Locate the cell with the specified text and output its [X, Y] center coordinate. 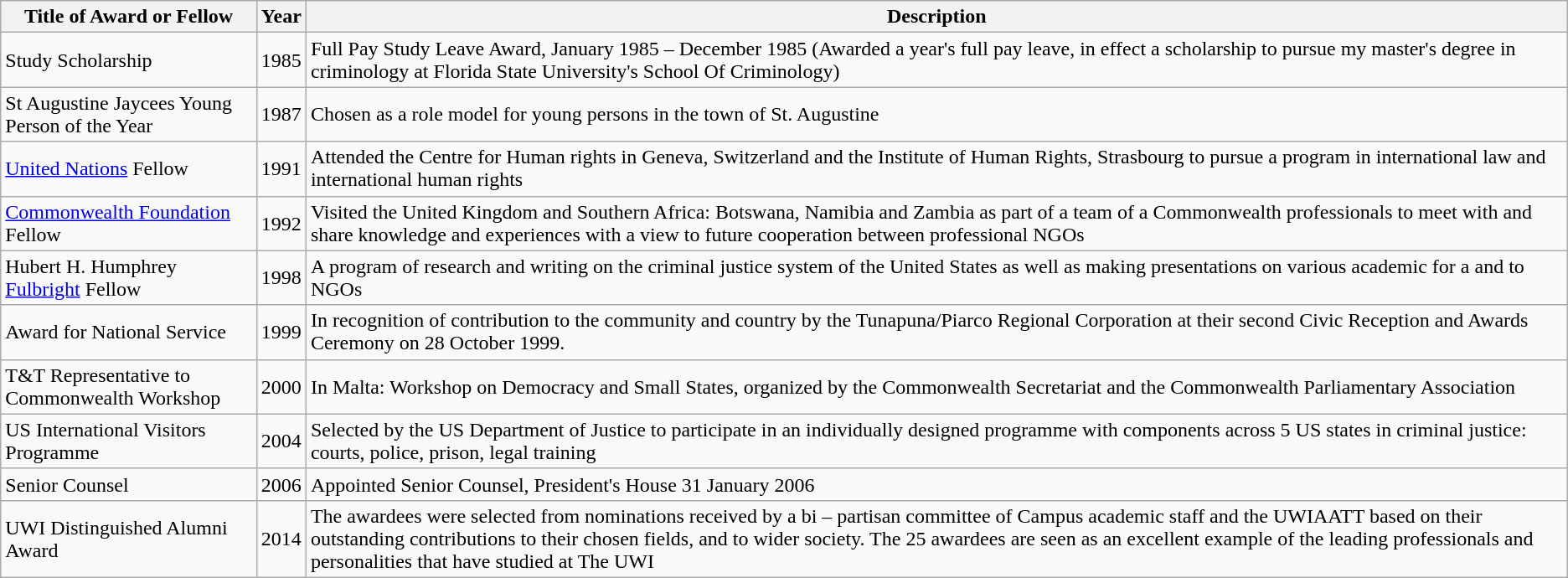
St Augustine Jaycees Young Person of the Year [129, 114]
In Malta: Workshop on Democracy and Small States, organized by the Commonwealth Secretariat and the Commonwealth Parliamentary Association [936, 387]
2014 [281, 539]
1999 [281, 332]
Study Scholarship [129, 60]
Senior Counsel [129, 484]
Chosen as a role model for young persons in the town of St. Augustine [936, 114]
2004 [281, 441]
United Nations Fellow [129, 169]
1985 [281, 60]
Appointed Senior Counsel, President's House 31 January 2006 [936, 484]
Year [281, 17]
Award for National Service [129, 332]
UWI Distinguished Alumni Award [129, 539]
Description [936, 17]
1987 [281, 114]
2006 [281, 484]
US International Visitors Programme [129, 441]
Title of Award or Fellow [129, 17]
1992 [281, 223]
1998 [281, 278]
Commonwealth Foundation Fellow [129, 223]
1991 [281, 169]
T&T Representative to Commonwealth Workshop [129, 387]
Hubert H. Humphrey Fulbright Fellow [129, 278]
2000 [281, 387]
